Locate the cell with the specified text and output its [X, Y] center coordinate. 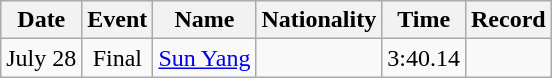
Event [118, 20]
Record [508, 20]
Sun Yang [204, 58]
Final [118, 58]
Nationality [319, 20]
Name [204, 20]
Date [42, 20]
3:40.14 [424, 58]
July 28 [42, 58]
Time [424, 20]
